Detect which cell encompasses the target text, then output its (X, Y) center coordinate. 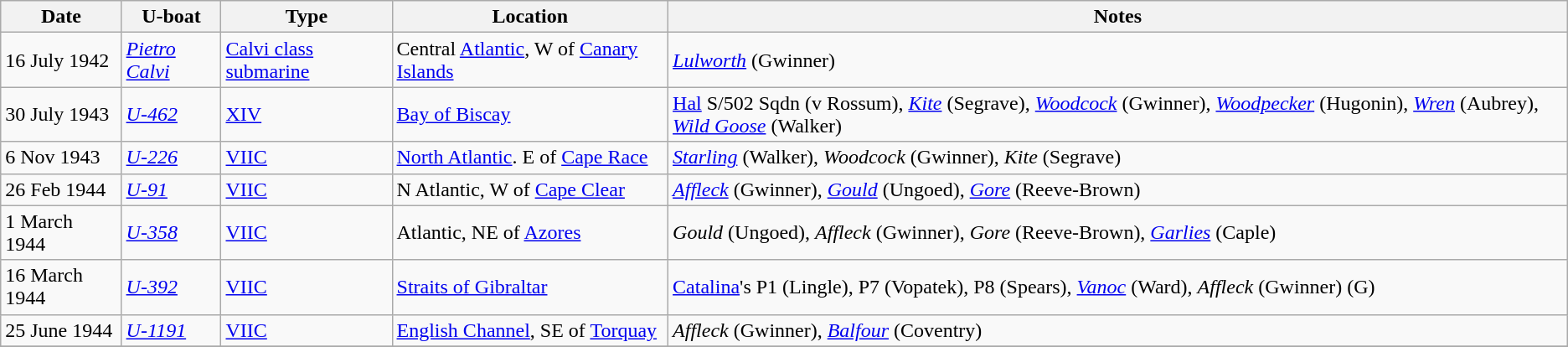
U-392 (171, 287)
30 July 1943 (61, 114)
Type (307, 17)
U-462 (171, 114)
Lulworth (Gwinner) (1118, 60)
N Atlantic, W of Cape Clear (530, 189)
Central Atlantic, W of Canary Islands (530, 60)
Location (530, 17)
Date (61, 17)
North Atlantic. E of Cape Race (530, 158)
U-358 (171, 233)
6 Nov 1943 (61, 158)
25 June 1944 (61, 330)
Catalina's P1 (Lingle), P7 (Vopatek), P8 (Spears), Vanoc (Ward), Affleck (Gwinner) (G) (1118, 287)
U-91 (171, 189)
Atlantic, NE of Azores (530, 233)
Pietro Calvi (171, 60)
Notes (1118, 17)
English Channel, SE of Torquay (530, 330)
16 July 1942 (61, 60)
Gould (Ungoed), Affleck (Gwinner), Gore (Reeve-Brown), Garlies (Caple) (1118, 233)
U-1191 (171, 330)
U-boat (171, 17)
XIV (307, 114)
26 Feb 1944 (61, 189)
16 March 1944 (61, 287)
1 March 1944 (61, 233)
Affleck (Gwinner), Balfour (Coventry) (1118, 330)
Bay of Biscay (530, 114)
Affleck (Gwinner), Gould (Ungoed), Gore (Reeve-Brown) (1118, 189)
Starling (Walker), Woodcock (Gwinner), Kite (Segrave) (1118, 158)
U-226 (171, 158)
Hal S/502 Sqdn (v Rossum), Kite (Segrave), Woodcock (Gwinner), Woodpecker (Hugonin), Wren (Aubrey), Wild Goose (Walker) (1118, 114)
Calvi class submarine (307, 60)
Straits of Gibraltar (530, 287)
